From the cell containing the given text, extract its center point as [X, Y] coordinate. 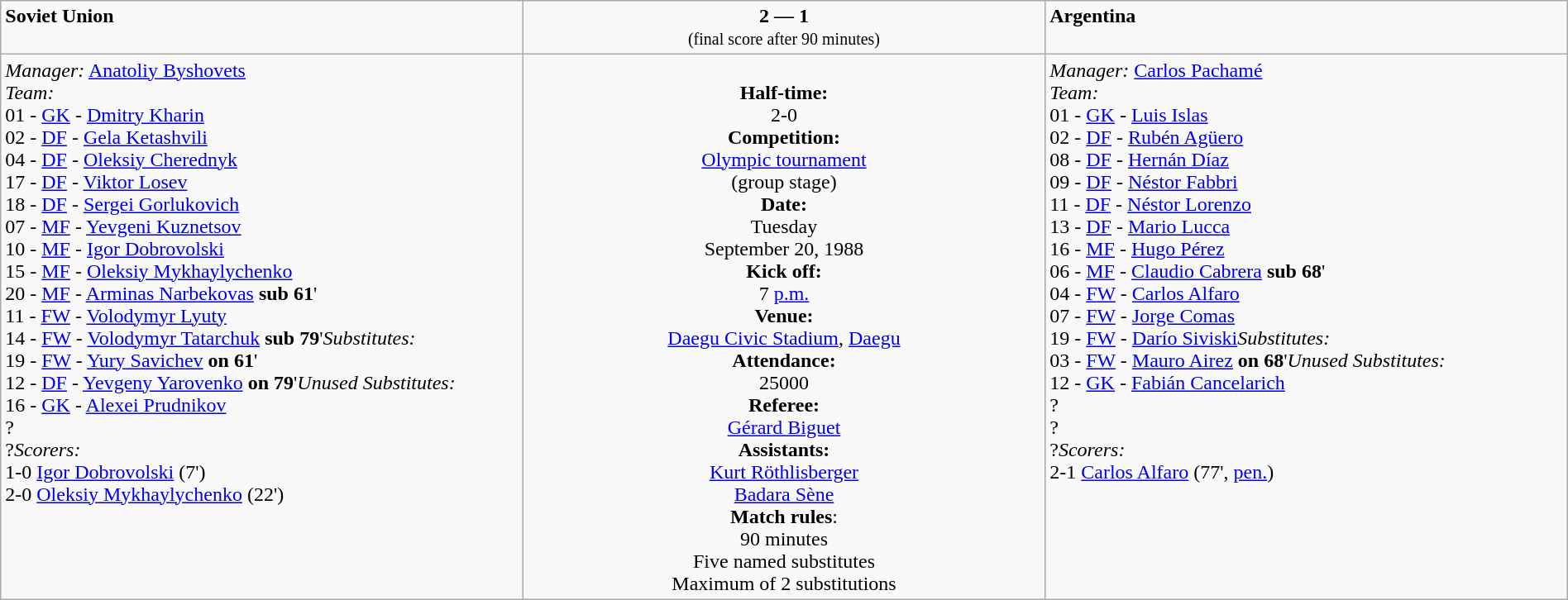
Soviet Union [262, 28]
2 — 1(final score after 90 minutes) [784, 28]
Argentina [1307, 28]
